Scan for the cell matching the given text and deliver its [x, y] coordinate at center. 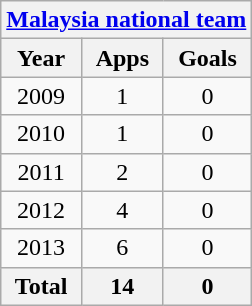
4 [122, 210]
2010 [42, 134]
2012 [42, 210]
2009 [42, 96]
Goals [208, 58]
Malaysia national team [126, 20]
2013 [42, 248]
Total [42, 286]
Year [42, 58]
2011 [42, 172]
14 [122, 286]
6 [122, 248]
Apps [122, 58]
2 [122, 172]
